Scan for the cell matching the given text and deliver its [X, Y] coordinate at center. 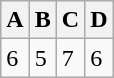
B [42, 20]
7 [70, 58]
A [15, 20]
C [70, 20]
D [99, 20]
5 [42, 58]
